From the cell containing the given text, extract its center point as (x, y) coordinate. 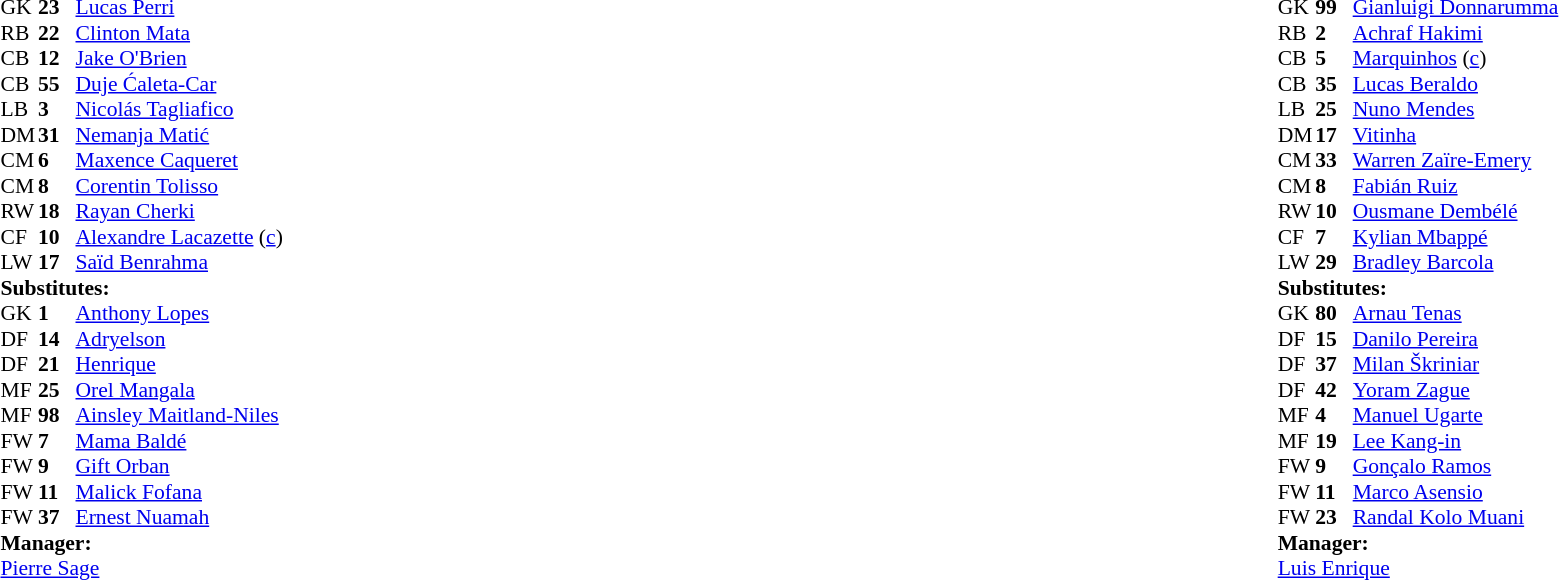
Malick Fofana (180, 492)
98 (57, 415)
5 (1334, 59)
Yoram Zague (1456, 390)
Bradley Barcola (1456, 263)
Alexandre Lacazette (c) (180, 237)
21 (57, 365)
Henrique (180, 365)
Rayan Cherki (180, 211)
Vitinha (1456, 135)
Milan Škriniar (1456, 365)
31 (57, 135)
19 (1334, 441)
55 (57, 84)
80 (1334, 313)
Arnau Tenas (1456, 313)
29 (1334, 263)
Anthony Lopes (180, 313)
3 (57, 109)
Warren Zaïre-Emery (1456, 161)
Jake O'Brien (180, 59)
Nicolás Tagliafico (180, 109)
Ernest Nuamah (180, 517)
Saïd Benrahma (180, 263)
Mama Baldé (180, 441)
Randal Kolo Muani (1456, 517)
Achraf Hakimi (1456, 33)
18 (57, 211)
1 (57, 313)
Lucas Beraldo (1456, 84)
42 (1334, 390)
6 (57, 161)
Ainsley Maitland-Niles (180, 415)
Gift Orban (180, 467)
Marquinhos (c) (1456, 59)
Nuno Mendes (1456, 109)
Lee Kang-in (1456, 441)
Clinton Mata (180, 33)
35 (1334, 84)
22 (57, 33)
4 (1334, 415)
Gonçalo Ramos (1456, 467)
Fabián Ruiz (1456, 186)
14 (57, 339)
Danilo Pereira (1456, 339)
15 (1334, 339)
Orel Mangala (180, 390)
Ousmane Dembélé (1456, 211)
Kylian Mbappé (1456, 237)
Nemanja Matić (180, 135)
33 (1334, 161)
2 (1334, 33)
23 (1334, 517)
Adryelson (180, 339)
Corentin Tolisso (180, 186)
Duje Ćaleta-Car (180, 84)
Maxence Caqueret (180, 161)
12 (57, 59)
Manuel Ugarte (1456, 415)
Marco Asensio (1456, 492)
